Output the [x, y] coordinate of the center of the cell containing the given text.  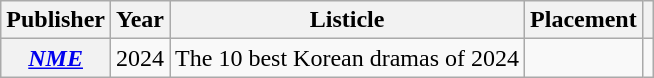
2024 [140, 58]
The 10 best Korean dramas of 2024 [348, 58]
Year [140, 20]
Listicle [348, 20]
NME [56, 58]
Publisher [56, 20]
Placement [584, 20]
